Scan for the cell matching the given text and deliver its [x, y] coordinate at center. 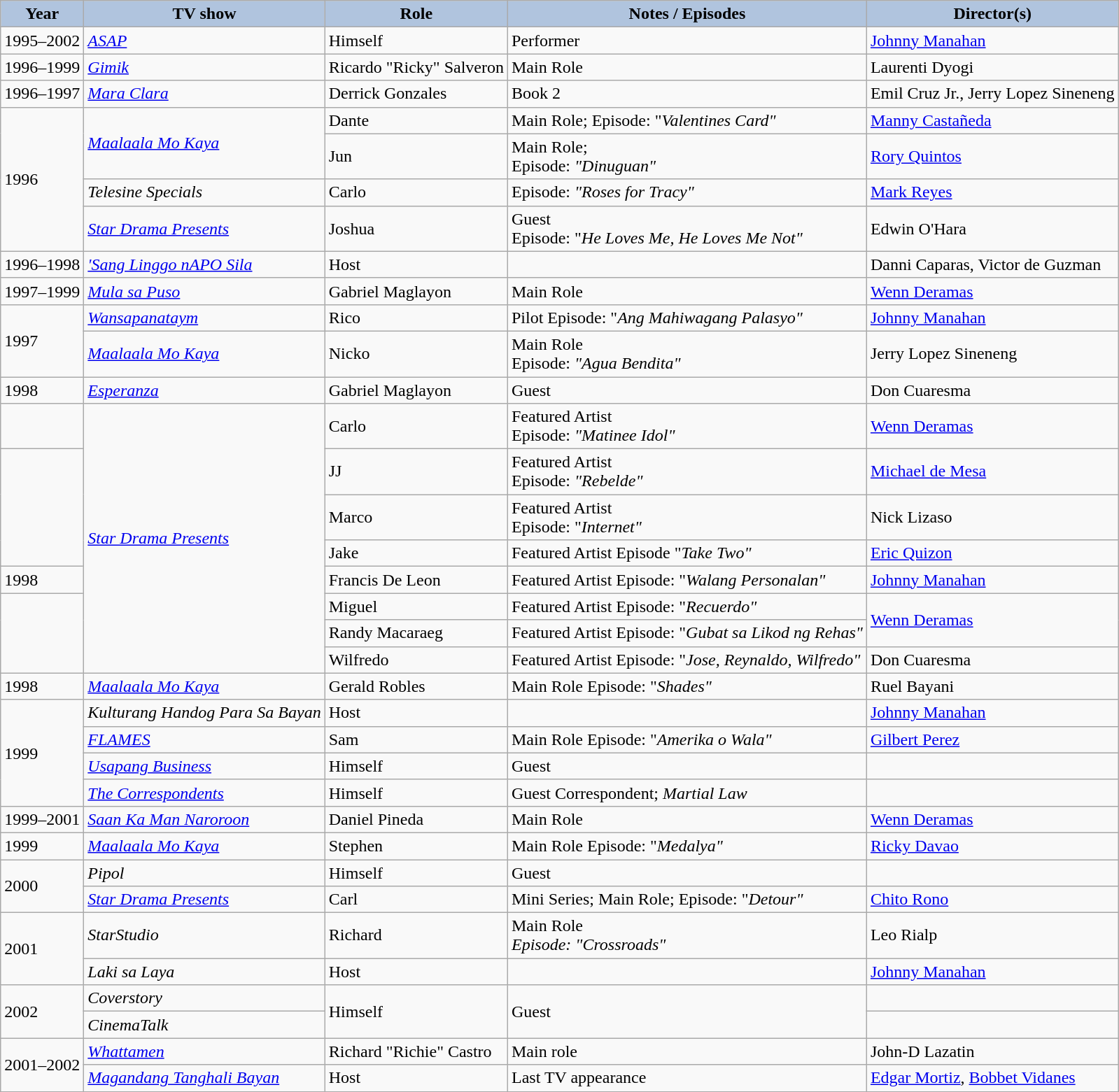
Nicko [416, 354]
John-D Lazatin [992, 1051]
CinemaTalk [204, 1025]
Telesine Specials [204, 192]
The Correspondents [204, 793]
Book 2 [687, 94]
Magandang Tanghali Bayan [204, 1078]
Sam [416, 739]
2002 [42, 1012]
Edgar Mortiz, Bobbet Vidanes [992, 1078]
StarStudio [204, 936]
ASAP [204, 41]
Manny Castañeda [992, 120]
FLAMES [204, 739]
Mara Clara [204, 94]
Jake [416, 553]
Kulturang Handog Para Sa Bayan [204, 713]
1997 [42, 340]
Guest Correspondent; Martial Law [687, 793]
1997–1999 [42, 291]
Pipol [204, 872]
Performer [687, 41]
Episode: "Roses for Tracy" [687, 192]
JJ [416, 471]
Gilbert Perez [992, 739]
Main Role;Episode: "Dinuguan" [687, 157]
1996 [42, 179]
Francis De Leon [416, 580]
2000 [42, 886]
GuestEpisode: "He Loves Me, He Loves Me Not" [687, 228]
Coverstory [204, 998]
Rico [416, 318]
Featured Artist Episode: "Jose, Reynaldo, Wilfredo" [687, 660]
Marco [416, 518]
Wansapanataym [204, 318]
Esperanza [204, 390]
Ricardo "Ricky" Salveron [416, 67]
1996–1998 [42, 264]
Mark Reyes [992, 192]
Pilot Episode: "Ang Mahiwagang Palasyo" [687, 318]
Mula sa Puso [204, 291]
Derrick Gonzales [416, 94]
Wilfredo [416, 660]
Main RoleEpisode: "Crossroads" [687, 936]
Main RoleEpisode: "Agua Bendita" [687, 354]
Laki sa Laya [204, 972]
Emil Cruz Jr., Jerry Lopez Sineneng [992, 94]
Director(s) [992, 14]
1996–1997 [42, 94]
Eric Quizon [992, 553]
Leo Rialp [992, 936]
Notes / Episodes [687, 14]
Danni Caparas, Victor de Guzman [992, 264]
Ricky Davao [992, 846]
Main Role Episode: "Medalya" [687, 846]
Featured Artist Episode "Take Two" [687, 553]
Main Role; Episode: "Valentines Card" [687, 120]
Joshua [416, 228]
Featured Artist Episode: "Walang Personalan" [687, 580]
2001–2002 [42, 1065]
Richard [416, 936]
Randy Macaraeg [416, 633]
Dante [416, 120]
Main Role Episode: "Shades" [687, 686]
Featured ArtistEpisode: "Rebelde" [687, 471]
2001 [42, 949]
Michael de Mesa [992, 471]
1995–2002 [42, 41]
Featured ArtistEpisode: "Internet" [687, 518]
Rory Quintos [992, 157]
Featured Artist Episode: "Gubat sa Likod ng Rehas" [687, 633]
Usapang Business [204, 766]
Carl [416, 900]
Jun [416, 157]
Gerald Robles [416, 686]
Miguel [416, 607]
Ruel Bayani [992, 686]
Gimik [204, 67]
Main role [687, 1051]
Stephen [416, 846]
Role [416, 14]
Jerry Lopez Sineneng [992, 354]
Mini Series; Main Role; Episode: "Detour" [687, 900]
TV show [204, 14]
'Sang Linggo nAPO Sila [204, 264]
Whattamen [204, 1051]
1996–1999 [42, 67]
Featured ArtistEpisode: "Matinee Idol" [687, 427]
Laurenti Dyogi [992, 67]
Nick Lizaso [992, 518]
Last TV appearance [687, 1078]
Richard "Richie" Castro [416, 1051]
Featured Artist Episode: "Recuerdo" [687, 607]
Edwin O'Hara [992, 228]
Year [42, 14]
Chito Rono [992, 900]
Daniel Pineda [416, 819]
Saan Ka Man Naroroon [204, 819]
Main Role Episode: "Amerika o Wala" [687, 739]
1999–2001 [42, 819]
